Search for the cell housing the specified text and yield its (X, Y) center coordinate. 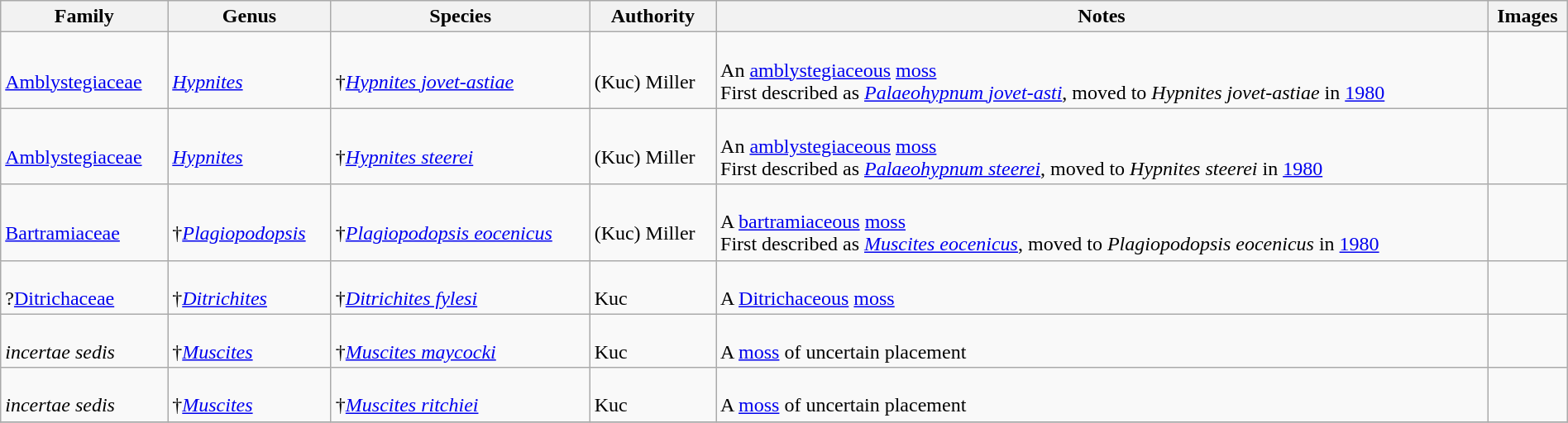
†Plagiopodopsis (250, 222)
Images (1527, 17)
†Hypnites jovet-astiae (460, 70)
†Muscites maycocki (460, 340)
Bartramiaceae (84, 222)
Notes (1102, 17)
Authority (653, 17)
Family (84, 17)
†Ditrichites (250, 288)
An amblystegiaceous mossFirst described as Palaeohypnum steerei, moved to Hypnites steerei in 1980 (1102, 146)
†Muscites ritchiei (460, 395)
†Plagiopodopsis eocenicus (460, 222)
?Ditrichaceae (84, 288)
Genus (250, 17)
†Hypnites steerei (460, 146)
A Ditrichaceous moss (1102, 288)
†Ditrichites fylesi (460, 288)
A bartramiaceous mossFirst described as Muscites eocenicus, moved to Plagiopodopsis eocenicus in 1980 (1102, 222)
Species (460, 17)
An amblystegiaceous mossFirst described as Palaeohypnum jovet-asti, moved to Hypnites jovet-astiae in 1980 (1102, 70)
